Scan for the cell matching the given text and deliver its [X, Y] coordinate at center. 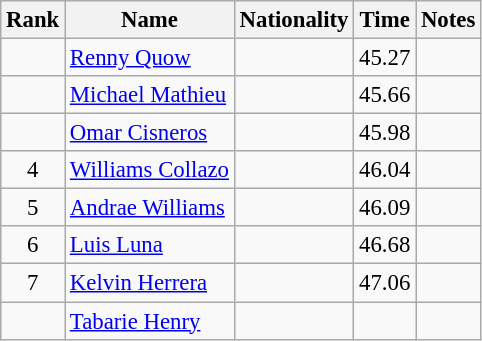
Michael Mathieu [150, 95]
47.06 [385, 283]
46.09 [385, 208]
45.27 [385, 58]
45.66 [385, 95]
45.98 [385, 133]
6 [33, 245]
7 [33, 283]
Williams Collazo [150, 170]
5 [33, 208]
Andrae Williams [150, 208]
46.68 [385, 245]
Rank [33, 20]
Time [385, 20]
Renny Quow [150, 58]
Notes [448, 20]
Nationality [294, 20]
Name [150, 20]
4 [33, 170]
Tabarie Henry [150, 321]
46.04 [385, 170]
Omar Cisneros [150, 133]
Luis Luna [150, 245]
Kelvin Herrera [150, 283]
